Find where the given text appears and provide that cell's center as (x, y) coordinate. 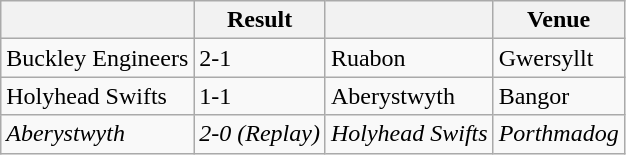
2-0 (Replay) (260, 134)
Porthmadog (558, 134)
Bangor (558, 96)
Gwersyllt (558, 58)
Ruabon (409, 58)
1-1 (260, 96)
Venue (558, 20)
Buckley Engineers (98, 58)
2-1 (260, 58)
Result (260, 20)
